Pinpoint the cell where the given text exists, returning its (X, Y) midpoint coordinate. 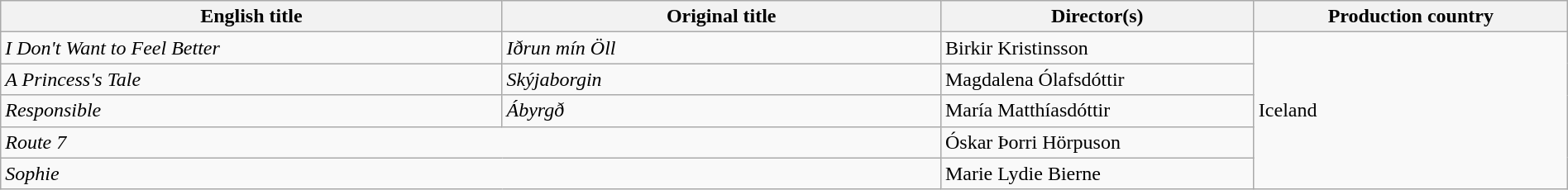
Birkir Kristinsson (1097, 48)
Magdalena Ólafsdóttir (1097, 79)
Route 7 (471, 142)
Skýjaborgin (721, 79)
Ábyrgð (721, 111)
Iðrun mín Öll (721, 48)
Director(s) (1097, 17)
Marie Lydie Bierne (1097, 173)
I Don't Want to Feel Better (251, 48)
A Princess's Tale (251, 79)
Iceland (1411, 111)
Responsible (251, 111)
María Matthíasdóttir (1097, 111)
Sophie (471, 173)
Production country (1411, 17)
Original title (721, 17)
Óskar Þorri Hörpuson (1097, 142)
English title (251, 17)
